From the cell containing the given text, extract its center point as [x, y] coordinate. 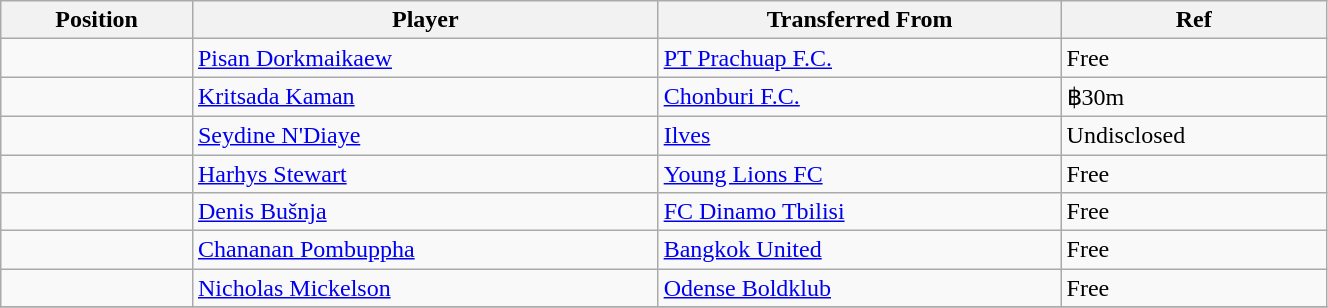
Denis Bušnja [425, 212]
Kritsada Kaman [425, 97]
Young Lions FC [860, 173]
Undisclosed [1194, 135]
Nicholas Mickelson [425, 288]
Bangkok United [860, 250]
Seydine N'Diaye [425, 135]
FC Dinamo Tbilisi [860, 212]
฿30m [1194, 97]
Transferred From [860, 20]
Harhys Stewart [425, 173]
Chananan Pombuppha [425, 250]
Odense Boldklub [860, 288]
Ilves [860, 135]
Player [425, 20]
Chonburi F.C. [860, 97]
Pisan Dorkmaikaew [425, 58]
Position [97, 20]
Ref [1194, 20]
PT Prachuap F.C. [860, 58]
